Return [X, Y] of the center of cell containing provided text 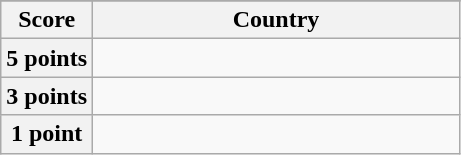
Score [47, 20]
Country [276, 20]
1 point [47, 134]
3 points [47, 96]
5 points [47, 58]
